Provide the (x, y) coordinate of the cell's center where the given text is located.  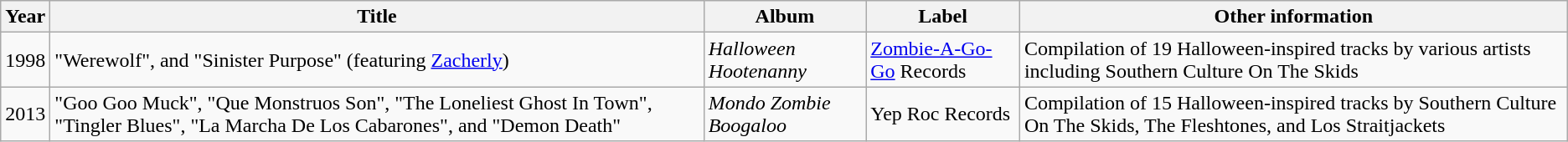
"Werewolf", and "Sinister Purpose" (featuring Zacherly) (377, 60)
Compilation of 15 Halloween-inspired tracks by Southern Culture On The Skids, The Fleshtones, and Los Straitjackets (1293, 114)
Year (25, 17)
Compilation of 19 Halloween-inspired tracks by various artists including Southern Culture On The Skids (1293, 60)
Other information (1293, 17)
Mondo Zombie Boogaloo (785, 114)
Label (943, 17)
2013 (25, 114)
Yep Roc Records (943, 114)
Title (377, 17)
1998 (25, 60)
"Goo Goo Muck", "Que Monstruos Son", "The Loneliest Ghost In Town", "Tingler Blues", "La Marcha De Los Cabarones", and "Demon Death" (377, 114)
Halloween Hootenanny (785, 60)
Zombie-A-Go-Go Records (943, 60)
Album (785, 17)
